Provide the (x, y) coordinate of the cell's center where the given text is located.  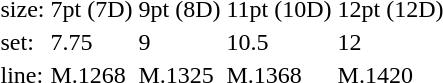
9 (180, 42)
7.75 (92, 42)
10.5 (279, 42)
